Identify which cell holds the provided text, then report its [X, Y] central coordinate. 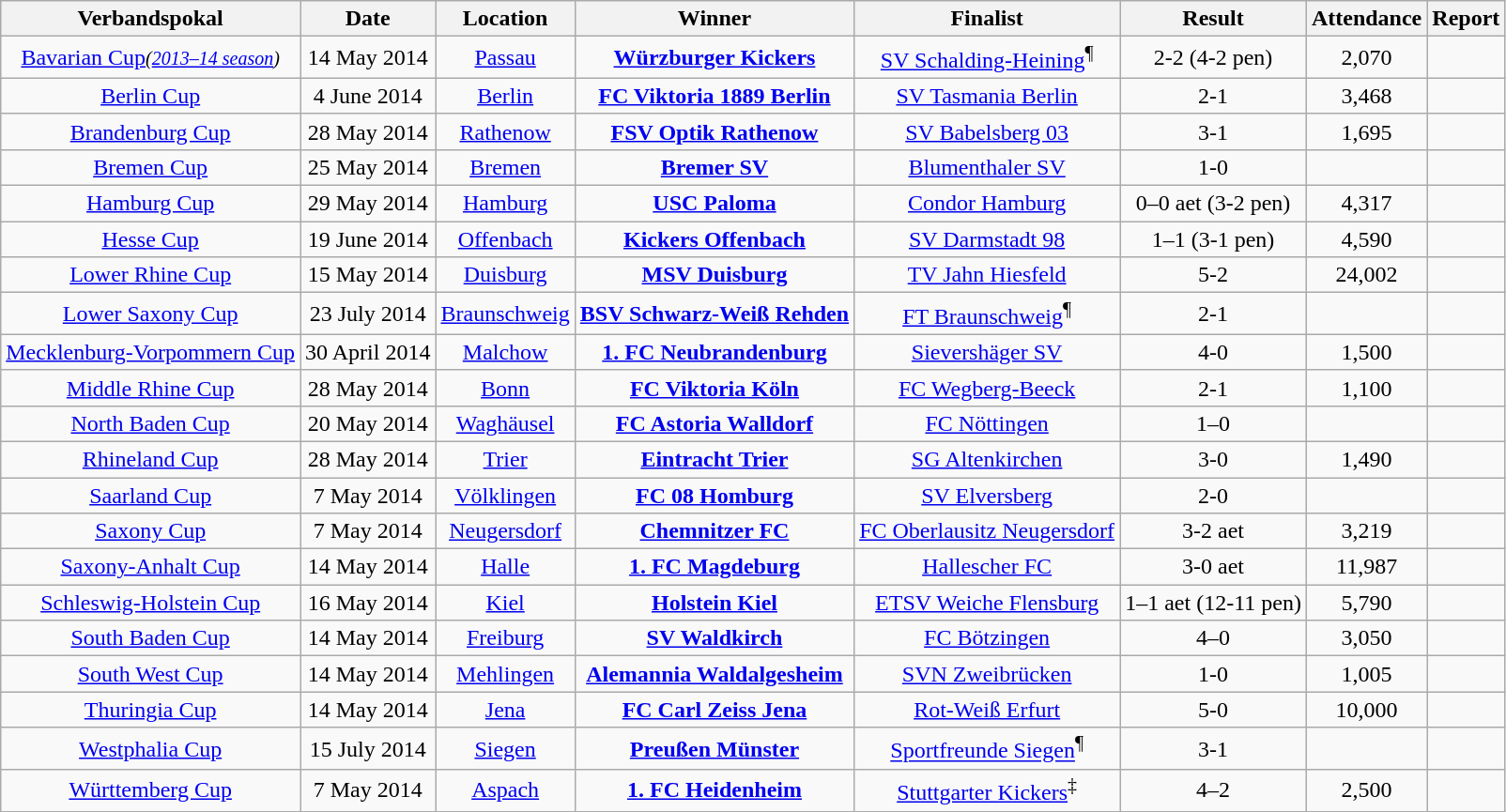
11,987 [1366, 567]
Hamburg [505, 204]
Mecklenburg-Vorpommern Cup [150, 352]
Winner [714, 19]
Lower Saxony Cup [150, 314]
Finalist [988, 19]
Kiel [505, 603]
Date [368, 19]
Hamburg Cup [150, 204]
2,070 [1366, 58]
Berlin Cup [150, 96]
30 April 2014 [368, 352]
Location [505, 19]
SV Waldkirch [714, 638]
Brandenburg Cup [150, 131]
SV Babelsberg 03 [988, 131]
Malchow [505, 352]
19 June 2014 [368, 239]
2-0 [1213, 496]
Attendance [1366, 19]
Aspach [505, 790]
1–0 [1213, 423]
Mehlingen [505, 674]
Jena [505, 710]
Bremer SV [714, 167]
Eintracht Trier [714, 459]
Condor Hamburg [988, 204]
3-2 aet [1213, 531]
1. FC Magdeburg [714, 567]
5-2 [1213, 275]
Rhineland Cup [150, 459]
1,100 [1366, 388]
Bavarian Cup(2013–14 season) [150, 58]
FSV Optik Rathenow [714, 131]
Waghäusel [505, 423]
Saarland Cup [150, 496]
3,050 [1366, 638]
Saxony Cup [150, 531]
3,468 [1366, 96]
Bonn [505, 388]
4–0 [1213, 638]
TV Jahn Hiesfeld [988, 275]
Rathenow [505, 131]
SG Altenkirchen [988, 459]
Braunschweig [505, 314]
1,490 [1366, 459]
Halle [505, 567]
Preußen Münster [714, 749]
23 July 2014 [368, 314]
3,219 [1366, 531]
FC 08 Homburg [714, 496]
5,790 [1366, 603]
Report [1467, 19]
25 May 2014 [368, 167]
FC Oberlausitz Neugersdorf [988, 531]
10,000 [1366, 710]
5-0 [1213, 710]
Stuttgarter Kickers‡ [988, 790]
North Baden Cup [150, 423]
SV Schalding-Heining¶ [988, 58]
Trier [505, 459]
Siegen [505, 749]
Chemnitzer FC [714, 531]
Sportfreunde Siegen¶ [988, 749]
1–1 (3-1 pen) [1213, 239]
SV Tasmania Berlin [988, 96]
SV Elversberg [988, 496]
2,500 [1366, 790]
1. FC Heidenheim [714, 790]
24,002 [1366, 275]
Berlin [505, 96]
Neugersdorf [505, 531]
20 May 2014 [368, 423]
Bremen [505, 167]
USC Paloma [714, 204]
Kickers Offenbach [714, 239]
Alemannia Waldalgesheim [714, 674]
FC Nöttingen [988, 423]
Freiburg [505, 638]
Würzburger Kickers [714, 58]
4,317 [1366, 204]
3-0 aet [1213, 567]
Lower Rhine Cup [150, 275]
Saxony-Anhalt Cup [150, 567]
4-0 [1213, 352]
4,590 [1366, 239]
Hesse Cup [150, 239]
4–2 [1213, 790]
29 May 2014 [368, 204]
1,695 [1366, 131]
4 June 2014 [368, 96]
Hallescher FC [988, 567]
16 May 2014 [368, 603]
FC Viktoria Köln [714, 388]
1,500 [1366, 352]
2-2 (4-2 pen) [1213, 58]
Sievershäger SV [988, 352]
BSV Schwarz-Weiß Rehden [714, 314]
Duisburg [505, 275]
Verbandspokal [150, 19]
South Baden Cup [150, 638]
FC Bötzingen [988, 638]
1. FC Neubrandenburg [714, 352]
FT Braunschweig¶ [988, 314]
0–0 aet (3-2 pen) [1213, 204]
FC Astoria Walldorf [714, 423]
South West Cup [150, 674]
FC Carl Zeiss Jena [714, 710]
Thuringia Cup [150, 710]
Schleswig-Holstein Cup [150, 603]
1,005 [1366, 674]
Westphalia Cup [150, 749]
Result [1213, 19]
Offenbach [505, 239]
Völklingen [505, 496]
SV Darmstadt 98 [988, 239]
MSV Duisburg [714, 275]
1–1 aet (12-11 pen) [1213, 603]
15 July 2014 [368, 749]
Middle Rhine Cup [150, 388]
Bremen Cup [150, 167]
Holstein Kiel [714, 603]
FC Viktoria 1889 Berlin [714, 96]
ETSV Weiche Flensburg [988, 603]
3-0 [1213, 459]
15 May 2014 [368, 275]
Blumenthaler SV [988, 167]
FC Wegberg-Beeck [988, 388]
Württemberg Cup [150, 790]
SVN Zweibrücken [988, 674]
Passau [505, 58]
Rot-Weiß Erfurt [988, 710]
